Locate the cell with the specified text and output its (x, y) center coordinate. 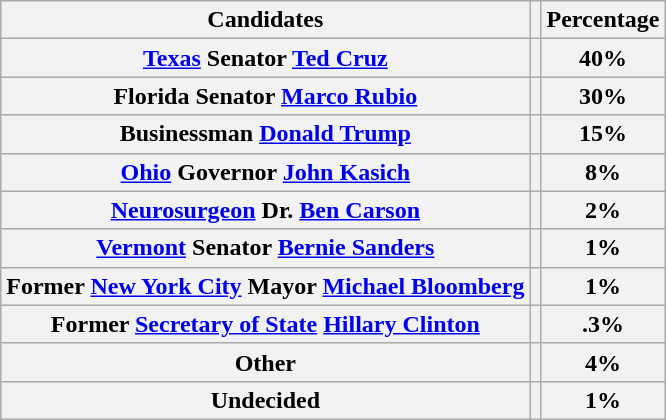
2% (603, 210)
Neurosurgeon Dr. Ben Carson (266, 210)
.3% (603, 324)
15% (603, 134)
Texas Senator Ted Cruz (266, 58)
Florida Senator Marco Rubio (266, 96)
Other (266, 362)
Vermont Senator Bernie Sanders (266, 248)
Businessman Donald Trump (266, 134)
30% (603, 96)
Percentage (603, 20)
Candidates (266, 20)
Ohio Governor John Kasich (266, 172)
8% (603, 172)
40% (603, 58)
Undecided (266, 400)
Former Secretary of State Hillary Clinton (266, 324)
Former New York City Mayor Michael Bloomberg (266, 286)
4% (603, 362)
